Locate the cell with the specified text and output its (x, y) center coordinate. 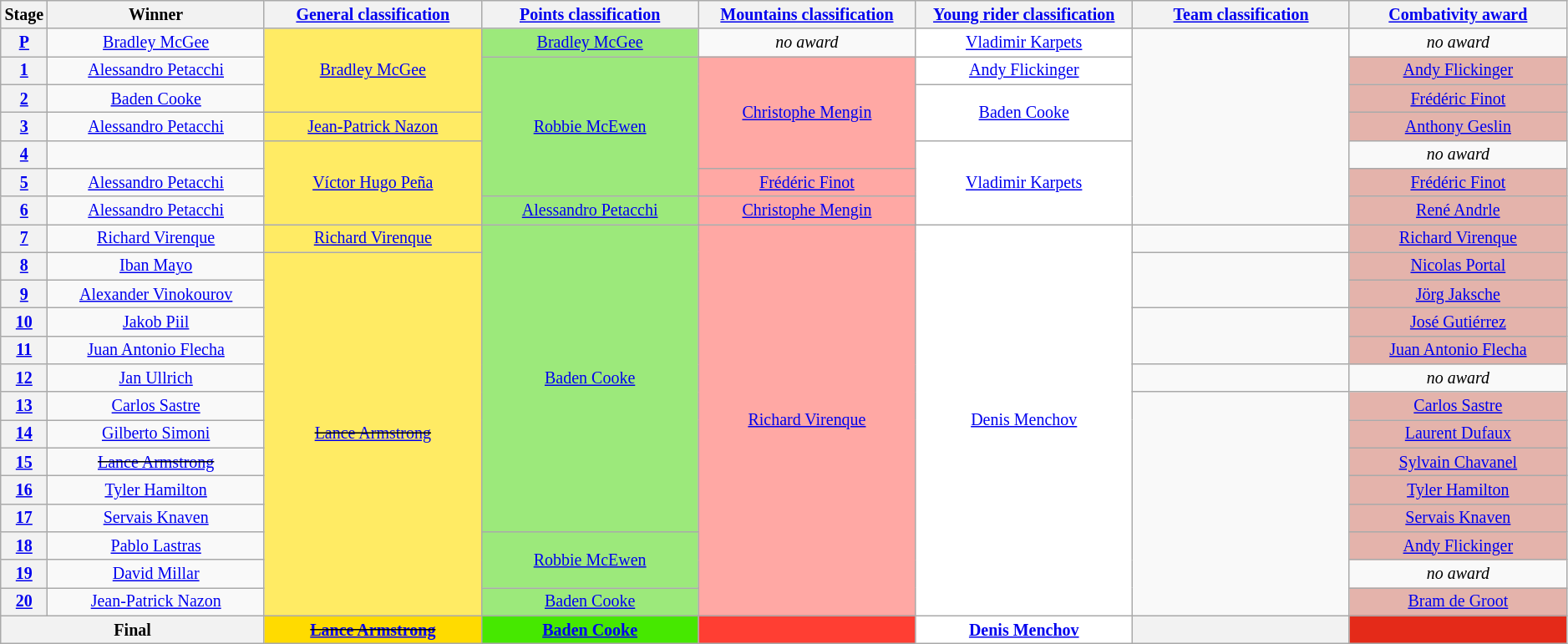
P (24, 43)
Stage (24, 15)
Team classification (1241, 15)
8 (24, 266)
18 (24, 546)
9 (24, 294)
Jakob Piil (156, 322)
David Millar (156, 573)
Bram de Groot (1458, 601)
10 (24, 322)
15 (24, 463)
Iban Mayo (156, 266)
Víctor Hugo Peña (373, 182)
11 (24, 351)
José Gutiérrez (1458, 322)
Alexander Vinokourov (156, 294)
Jörg Jaksche (1458, 294)
Final (133, 630)
Gilberto Simoni (156, 434)
5 (24, 182)
Mountains classification (807, 15)
Sylvain Chavanel (1458, 463)
Pablo Lastras (156, 546)
6 (24, 210)
1 (24, 70)
Combativity award (1458, 15)
20 (24, 601)
Young rider classification (1024, 15)
René Andrle (1458, 210)
3 (24, 127)
12 (24, 378)
13 (24, 406)
14 (24, 434)
Winner (156, 15)
19 (24, 573)
Points classification (590, 15)
4 (24, 154)
17 (24, 518)
Nicolas Portal (1458, 266)
7 (24, 239)
Laurent Dufaux (1458, 434)
Anthony Geslin (1458, 127)
2 (24, 99)
General classification (373, 15)
16 (24, 489)
Jan Ullrich (156, 378)
